Output the [X, Y] coordinate of the center of the cell containing the given text.  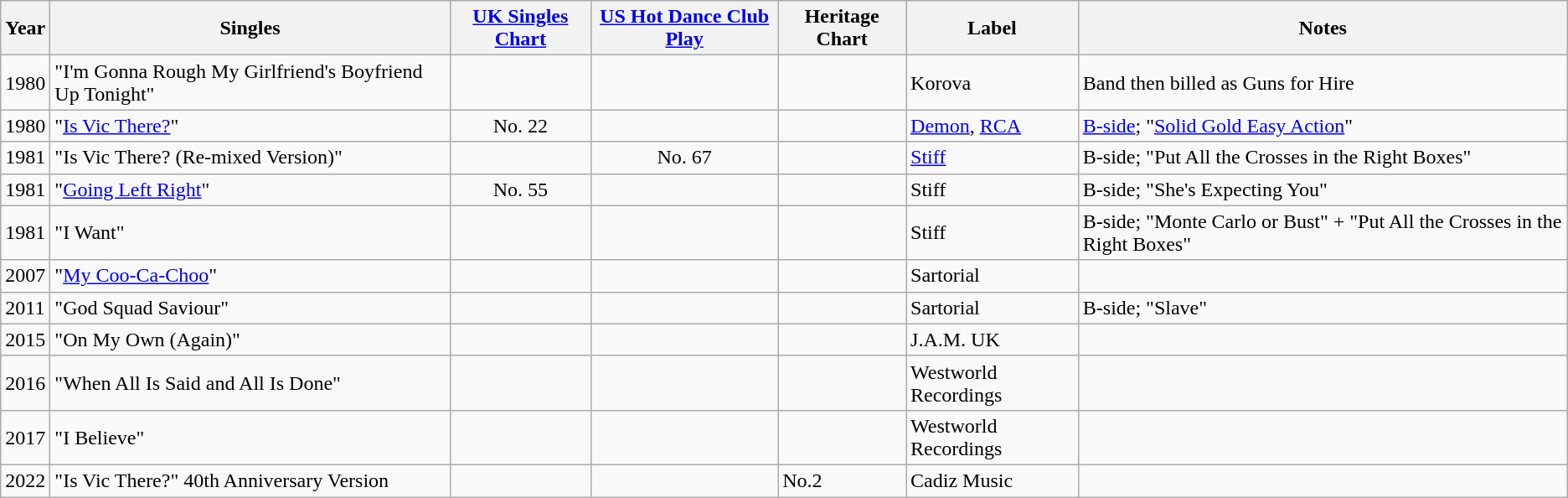
Heritage Chart [843, 29]
"Is Vic There? (Re-mixed Version)" [250, 158]
B-side; "Slave" [1323, 308]
"My Coo-Ca-Choo" [250, 276]
"I Believe" [250, 438]
2017 [25, 438]
Band then billed as Guns for Hire [1323, 82]
Demon, RCA [993, 126]
B-side; "Monte Carlo or Bust" + "Put All the Crosses in the Right Boxes" [1323, 233]
Notes [1323, 29]
B-side; "She's Expecting You" [1323, 189]
UK Singles Chart [520, 29]
Cadiz Music [993, 480]
J.A.M. UK [993, 340]
"God Squad Saviour" [250, 308]
2015 [25, 340]
"Going Left Right" [250, 189]
US Hot Dance Club Play [685, 29]
2011 [25, 308]
"On My Own (Again)" [250, 340]
Label [993, 29]
"Is Vic There?" 40th Anniversary Version [250, 480]
Year [25, 29]
No. 55 [520, 189]
2007 [25, 276]
B-side; "Put All the Crosses in the Right Boxes" [1323, 158]
No.2 [843, 480]
2022 [25, 480]
No. 22 [520, 126]
2016 [25, 382]
"I'm Gonna Rough My Girlfriend's Boyfriend Up Tonight" [250, 82]
Korova [993, 82]
"Is Vic There?" [250, 126]
Singles [250, 29]
B-side; "Solid Gold Easy Action" [1323, 126]
"I Want" [250, 233]
No. 67 [685, 158]
"When All Is Said and All Is Done" [250, 382]
